For the text-containing cell, return its midpoint in [x, y] coordinate format. 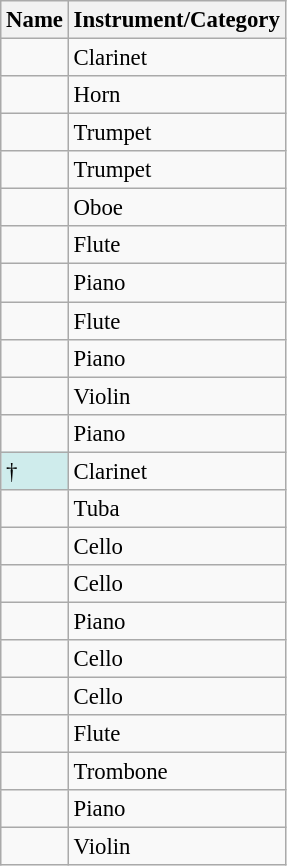
Trombone [176, 772]
Instrument/Category [176, 20]
Horn [176, 95]
† [35, 471]
Name [35, 20]
Oboe [176, 208]
Tuba [176, 509]
